Scan for the cell matching the given text and deliver its [x, y] coordinate at center. 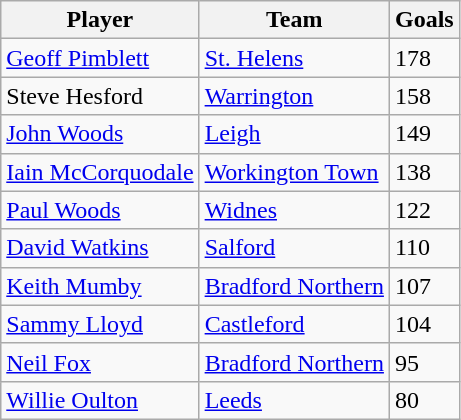
Willie Oulton [100, 400]
178 [424, 58]
Goals [424, 20]
Warrington [294, 96]
104 [424, 324]
Leigh [294, 134]
John Woods [100, 134]
Player [100, 20]
149 [424, 134]
110 [424, 248]
122 [424, 210]
Widnes [294, 210]
95 [424, 362]
Sammy Lloyd [100, 324]
Steve Hesford [100, 96]
Leeds [294, 400]
Neil Fox [100, 362]
St. Helens [294, 58]
107 [424, 286]
David Watkins [100, 248]
Paul Woods [100, 210]
Workington Town [294, 172]
138 [424, 172]
Salford [294, 248]
Iain McCorquodale [100, 172]
Geoff Pimblett [100, 58]
Keith Mumby [100, 286]
Castleford [294, 324]
80 [424, 400]
Team [294, 20]
158 [424, 96]
